Detect which cell encompasses the target text, then output its [x, y] center coordinate. 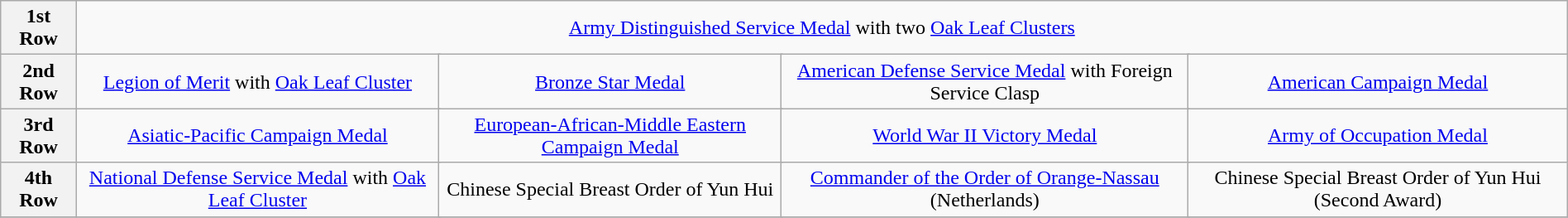
World War II Victory Medal [985, 136]
Chinese Special Breast Order of Yun Hui (Second Award) [1378, 189]
American Campaign Medal [1378, 81]
Chinese Special Breast Order of Yun Hui [610, 189]
Commander of the Order of Orange-Nassau (Netherlands) [985, 189]
National Defense Service Medal with Oak Leaf Cluster [257, 189]
Legion of Merit with Oak Leaf Cluster [257, 81]
4th Row [39, 189]
Bronze Star Medal [610, 81]
Army Distinguished Service Medal with two Oak Leaf Clusters [822, 28]
Asiatic-Pacific Campaign Medal [257, 136]
European-African-Middle Eastern Campaign Medal [610, 136]
1st Row [39, 28]
3rd Row [39, 136]
American Defense Service Medal with Foreign Service Clasp [985, 81]
2nd Row [39, 81]
Army of Occupation Medal [1378, 136]
